Locate the cell with the specified text and output its (x, y) center coordinate. 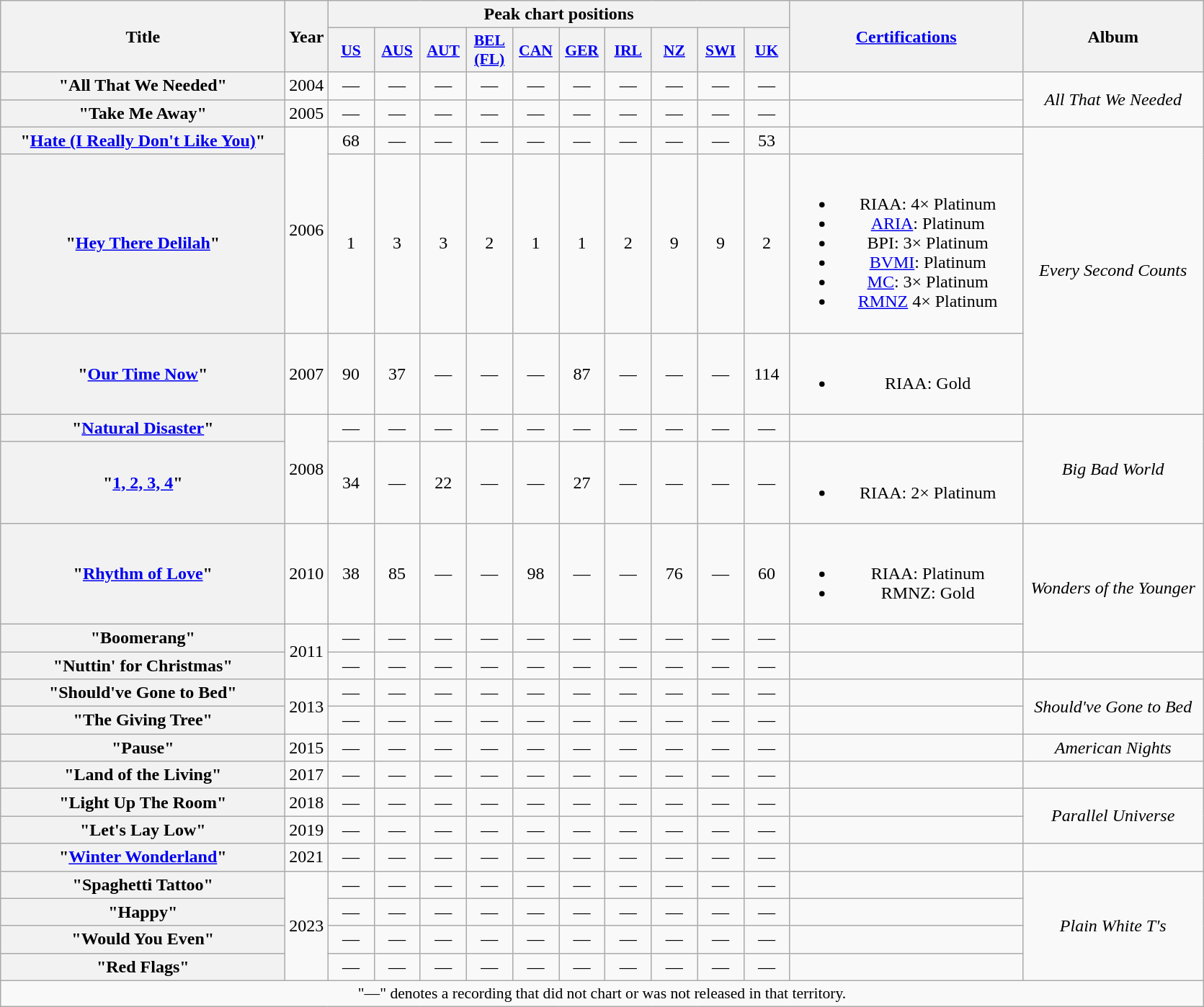
"Land of the Living" (143, 775)
RIAA: PlatinumRMNZ: Gold (906, 573)
Album (1112, 36)
RIAA: 4× PlatinumARIA: PlatinumBPI: 3× PlatinumBVMI: PlatinumMC: 3× PlatinumRMNZ 4× Platinum (906, 243)
2010 (307, 573)
BEL(FL) (489, 50)
Every Second Counts (1112, 271)
"Rhythm of Love" (143, 573)
76 (674, 573)
Parallel Universe (1112, 816)
2018 (307, 802)
85 (397, 573)
GER (582, 50)
Should've Gone to Bed (1112, 707)
Wonders of the Younger (1112, 587)
Peak chart positions (559, 14)
2006 (307, 230)
RIAA: 2× Platinum (906, 483)
"—" denotes a recording that did not chart or was not released in that territory. (602, 993)
"1, 2, 3, 4" (143, 483)
NZ (674, 50)
All That We Needed (1112, 99)
"Our Time Now" (143, 373)
"Boomerang" (143, 637)
US (351, 50)
34 (351, 483)
2017 (307, 775)
"Hey There Delilah" (143, 243)
"Let's Lay Low" (143, 830)
IRL (628, 50)
68 (351, 140)
114 (767, 373)
37 (397, 373)
38 (351, 573)
RIAA: Gold (906, 373)
2019 (307, 830)
"Pause" (143, 748)
"Take Me Away" (143, 113)
Big Bad World (1112, 468)
Certifications (906, 36)
"The Giving Tree" (143, 720)
"Winter Wonderland" (143, 857)
American Nights (1112, 748)
"Would You Even" (143, 939)
"Should've Gone to Bed" (143, 693)
Plain White T's (1112, 926)
"Light Up The Room" (143, 802)
2011 (307, 651)
87 (582, 373)
SWI (721, 50)
Year (307, 36)
22 (443, 483)
UK (767, 50)
"Red Flags" (143, 967)
"Hate (I Really Don't Like You)" (143, 140)
CAN (535, 50)
2007 (307, 373)
60 (767, 573)
27 (582, 483)
AUT (443, 50)
"Natural Disaster" (143, 428)
53 (767, 140)
"Happy" (143, 912)
AUS (397, 50)
2004 (307, 86)
2005 (307, 113)
90 (351, 373)
98 (535, 573)
"All That We Needed" (143, 86)
2013 (307, 707)
2008 (307, 468)
2021 (307, 857)
2015 (307, 748)
2023 (307, 926)
"Spaghetti Tattoo" (143, 885)
"Nuttin' for Christmas" (143, 665)
Title (143, 36)
